Provide the (x, y) coordinate of the cell's center where the given text is located.  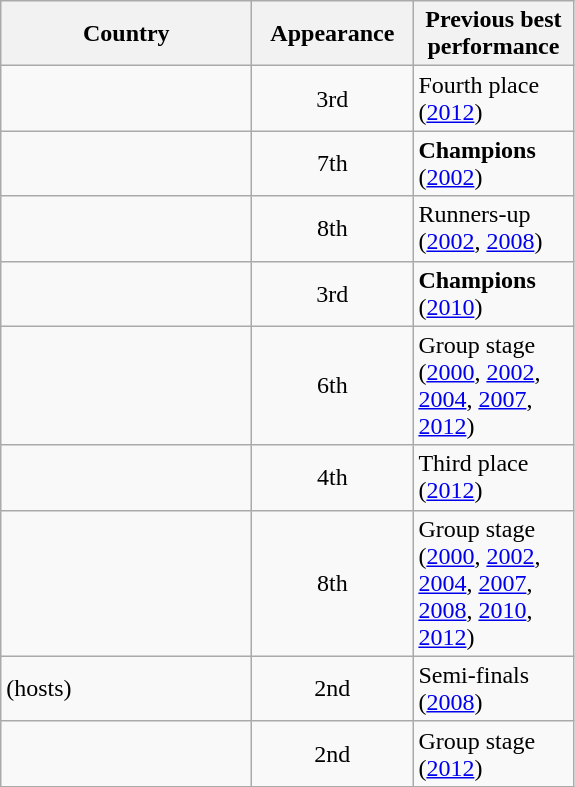
Group stage (2000, 2002, 2004, 2007, 2008, 2010, 2012) (494, 583)
4th (332, 478)
Previous best performance (494, 34)
6th (332, 386)
Champions (2002) (494, 164)
Group stage (2012) (494, 754)
Semi-finals (2008) (494, 688)
Appearance (332, 34)
Runners-up (2002, 2008) (494, 228)
7th (332, 164)
(hosts) (126, 688)
Group stage (2000, 2002, 2004, 2007, 2012) (494, 386)
Country (126, 34)
Third place (2012) (494, 478)
Fourth place (2012) (494, 98)
Champions (2010) (494, 294)
